From the cell containing the given text, extract its center point as (X, Y) coordinate. 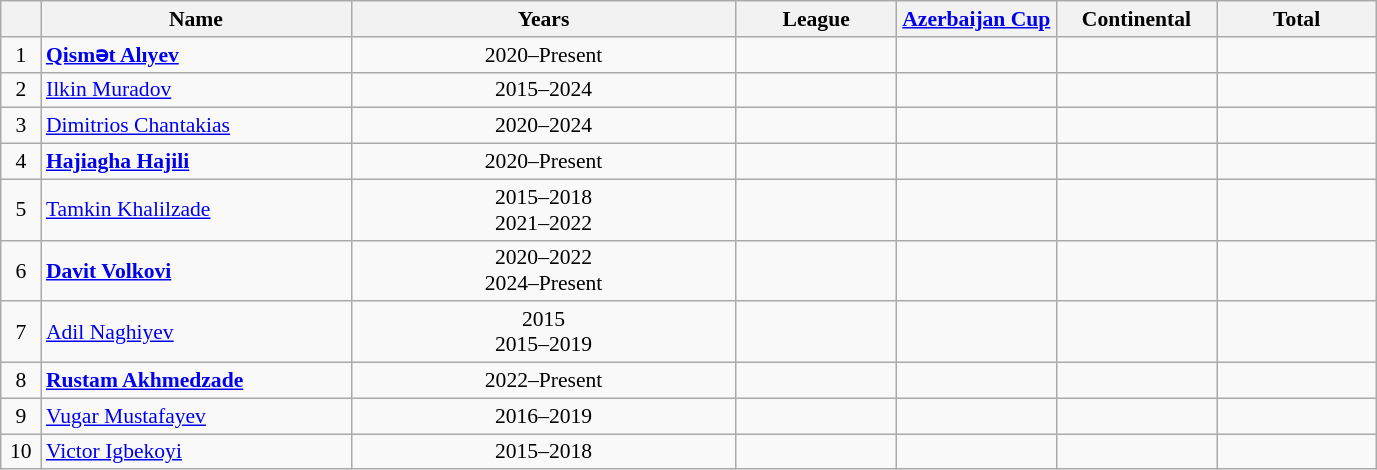
Victor Igbekoyi (196, 452)
Total (1296, 19)
Azerbaijan Cup (976, 19)
League (816, 19)
Davit Volkovi (196, 270)
1 (21, 55)
2015–2024 (544, 90)
Tamkin Khalilzade (196, 210)
10 (21, 452)
Years (544, 19)
2022–Present (544, 381)
5 (21, 210)
Vugar Mustafayev (196, 416)
Ilkin Muradov (196, 90)
8 (21, 381)
2015–2018 (544, 452)
Hajiagha Hajili (196, 162)
2015 2015–2019 (544, 332)
Rustam Akhmedzade (196, 381)
6 (21, 270)
7 (21, 332)
2020–2022 2024–Present (544, 270)
2 (21, 90)
Adil Naghiyev (196, 332)
2020–2024 (544, 126)
9 (21, 416)
Name (196, 19)
2015–2018 2021–2022 (544, 210)
2016–2019 (544, 416)
Qismət Alıyev (196, 55)
Continental (1136, 19)
3 (21, 126)
Dimitrios Chantakias (196, 126)
4 (21, 162)
